Scan for the cell matching the given text and deliver its [x, y] coordinate at center. 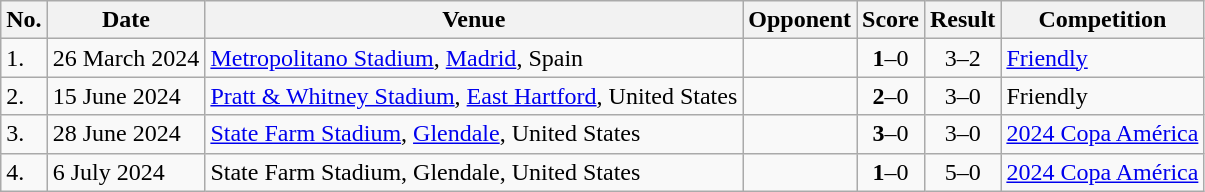
Opponent [800, 20]
1. [24, 58]
26 March 2024 [126, 58]
6 July 2024 [126, 172]
Result [962, 20]
4. [24, 172]
Date [126, 20]
Score [891, 20]
2–0 [891, 96]
15 June 2024 [126, 96]
Pratt & Whitney Stadium, East Hartford, United States [474, 96]
3–2 [962, 58]
Metropolitano Stadium, Madrid, Spain [474, 58]
No. [24, 20]
5–0 [962, 172]
Competition [1102, 20]
28 June 2024 [126, 134]
3. [24, 134]
Venue [474, 20]
2. [24, 96]
